Return (x, y) of the center of cell containing provided text 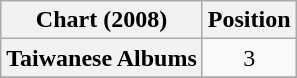
Chart (2008) (102, 20)
Taiwanese Albums (102, 58)
Position (249, 20)
3 (249, 58)
